Return the [x, y] coordinate for the center point of the cell that contains the specified text.  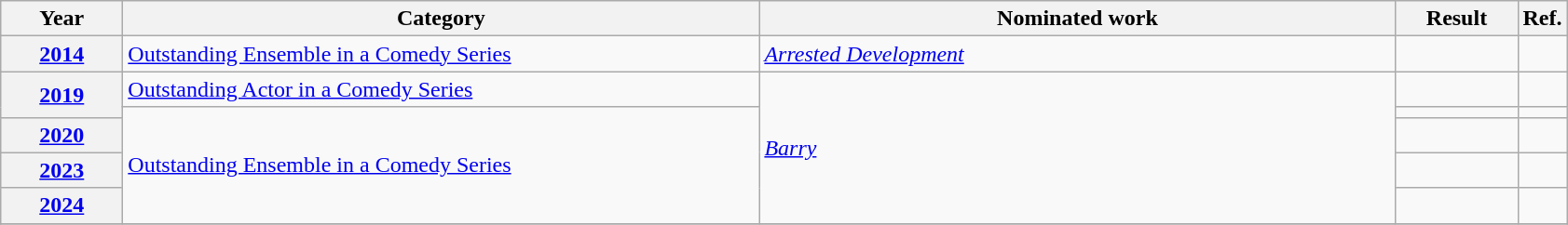
2019 [61, 95]
2024 [61, 205]
Barry [1077, 147]
Arrested Development [1077, 54]
Category [442, 19]
Year [61, 19]
2014 [61, 54]
Result [1457, 19]
Ref. [1543, 19]
2023 [61, 170]
Nominated work [1077, 19]
2020 [61, 135]
Outstanding Actor in a Comedy Series [442, 89]
